Return the (X, Y) coordinate for the center point of the cell that contains the specified text.  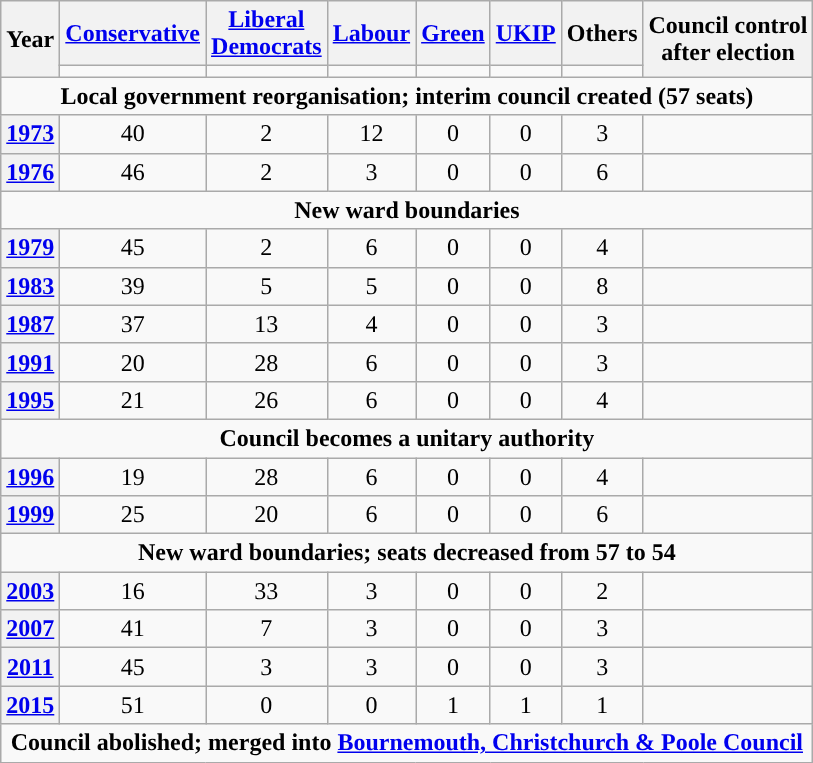
Local government reorganisation; interim council created (57 seats) (407, 96)
New ward boundaries (407, 210)
1995 (30, 400)
1979 (30, 248)
7 (267, 629)
1987 (30, 324)
Conservative (133, 34)
2011 (30, 667)
Council becomes a unitary authority (407, 438)
Others (602, 34)
25 (133, 515)
51 (133, 705)
16 (133, 591)
40 (133, 134)
1991 (30, 362)
Green (454, 34)
37 (133, 324)
26 (267, 400)
33 (267, 591)
Labour (371, 34)
1983 (30, 286)
12 (371, 134)
1996 (30, 477)
UKIP (526, 34)
Liberal Democrats (267, 34)
Council controlafter election (728, 39)
2003 (30, 591)
Year (30, 39)
21 (133, 400)
Council abolished; merged into Bournemouth, Christchurch & Poole Council (407, 743)
1973 (30, 134)
2007 (30, 629)
1999 (30, 515)
13 (267, 324)
New ward boundaries; seats decreased from 57 to 54 (407, 553)
2015 (30, 705)
41 (133, 629)
1976 (30, 172)
8 (602, 286)
19 (133, 477)
46 (133, 172)
39 (133, 286)
